Extract the (x, y) coordinate from the center of the cell holding the provided text.  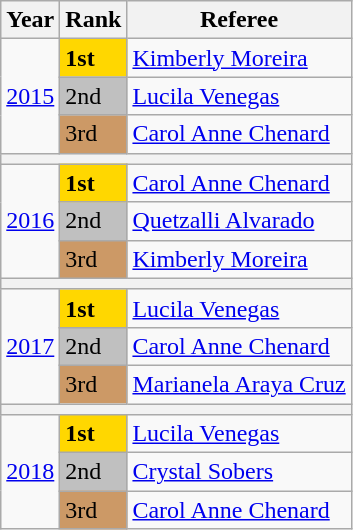
Quetzalli Alvarado (239, 221)
Crystal Sobers (239, 472)
2015 (30, 96)
2016 (30, 221)
2017 (30, 346)
Rank (94, 20)
Marianela Araya Cruz (239, 384)
Year (30, 20)
Referee (239, 20)
2018 (30, 472)
